Search for the cell housing the specified text and yield its (x, y) center coordinate. 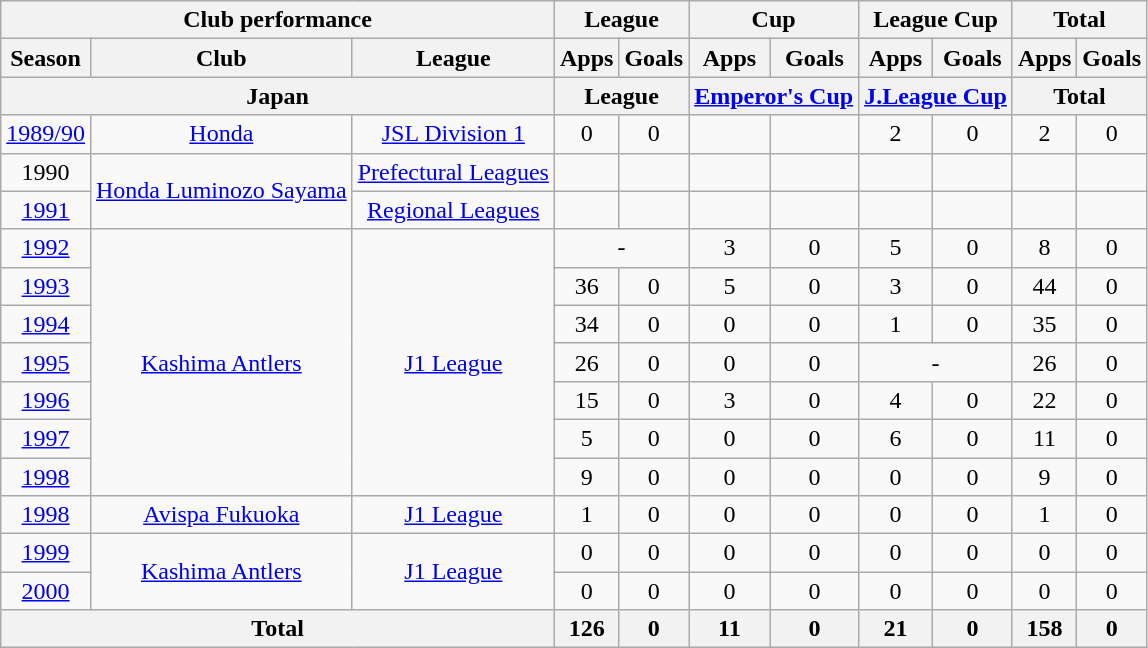
4 (896, 400)
Prefectural Leagues (453, 172)
JSL Division 1 (453, 134)
Avispa Fukuoka (221, 515)
1992 (46, 248)
158 (1044, 629)
21 (896, 629)
Regional Leagues (453, 210)
1999 (46, 553)
Club performance (278, 20)
Emperor's Cup (774, 96)
34 (586, 324)
8 (1044, 248)
1996 (46, 400)
J.League Cup (936, 96)
1990 (46, 172)
Club (221, 58)
1991 (46, 210)
1995 (46, 362)
2000 (46, 591)
22 (1044, 400)
1989/90 (46, 134)
15 (586, 400)
Japan (278, 96)
1993 (46, 286)
1997 (46, 438)
36 (586, 286)
44 (1044, 286)
Season (46, 58)
35 (1044, 324)
6 (896, 438)
Cup (774, 20)
Honda Luminozo Sayama (221, 191)
1994 (46, 324)
Honda (221, 134)
126 (586, 629)
League Cup (936, 20)
